Return the [x, y] coordinate for the center point of the cell that contains the specified text.  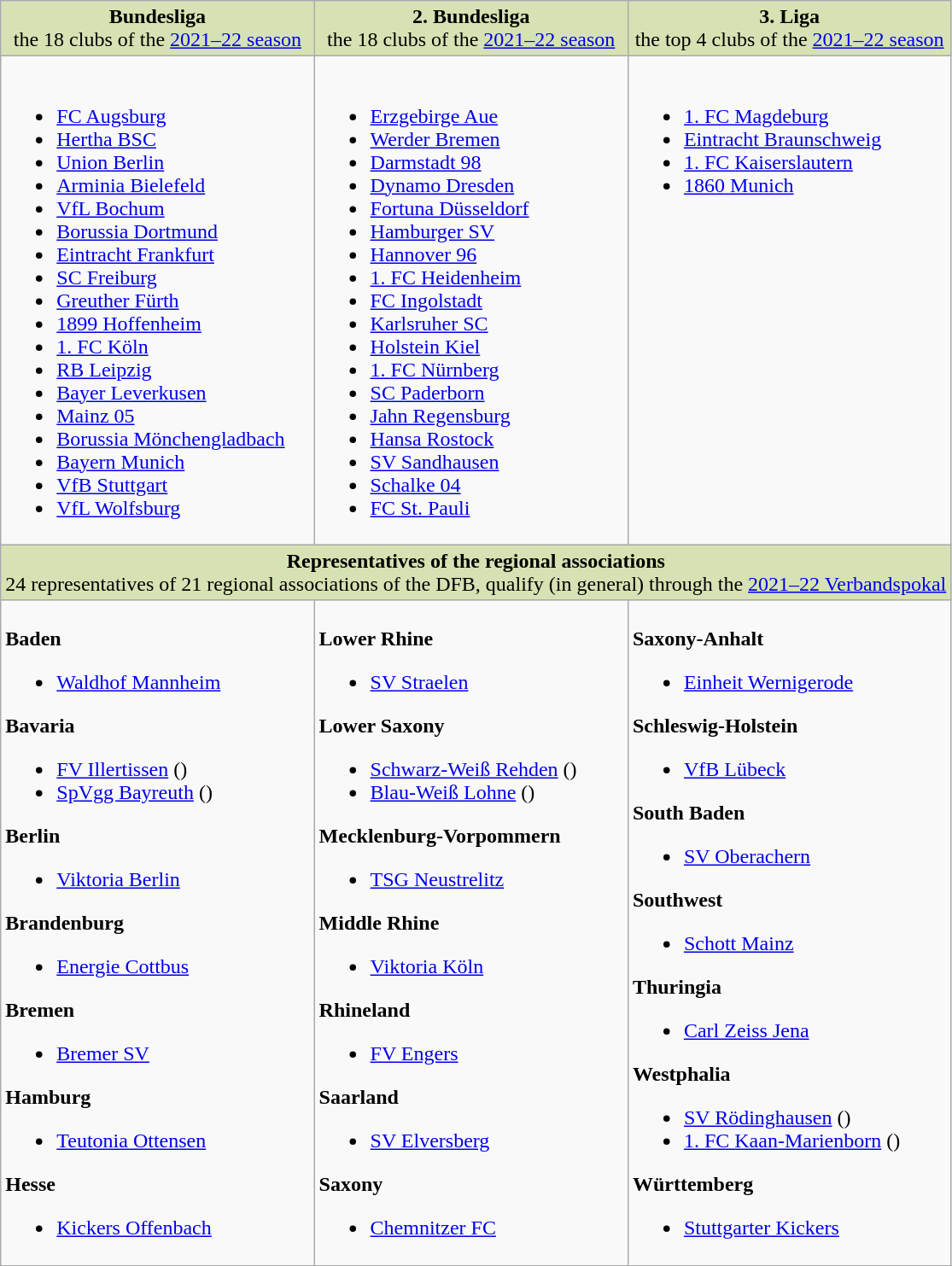
Bundesligathe 18 clubs of the 2021–22 season [157, 29]
1. FC MagdeburgEintracht Braunschweig1. FC Kaiserslautern1860 Munich [789, 300]
3. Ligathe top 4 clubs of the 2021–22 season [789, 29]
2. Bundesligathe 18 clubs of the 2021–22 season [471, 29]
